Extract the [X, Y] coordinate from the center of the cell holding the provided text.  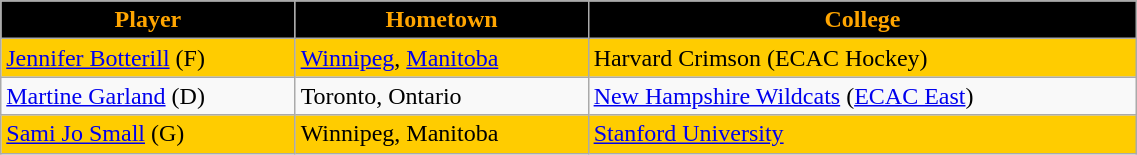
Martine Garland (D) [148, 96]
Toronto, Ontario [442, 96]
Player [148, 20]
Harvard Crimson (ECAC Hockey) [862, 58]
Jennifer Botterill (F) [148, 58]
Stanford University [862, 134]
Hometown [442, 20]
Sami Jo Small (G) [148, 134]
College [862, 20]
New Hampshire Wildcats (ECAC East) [862, 96]
